Pinpoint the cell where the given text exists, returning its (X, Y) midpoint coordinate. 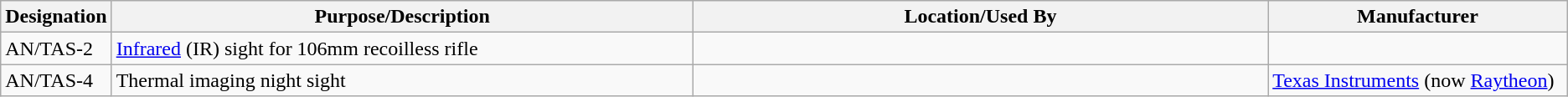
Manufacturer (1418, 17)
Texas Instruments (now Raytheon) (1418, 80)
Thermal imaging night sight (402, 80)
AN/TAS-4 (56, 80)
Infrared (IR) sight for 106mm recoilless rifle (402, 48)
Location/Used By (980, 17)
AN/TAS-2 (56, 48)
Designation (56, 17)
Purpose/Description (402, 17)
